Output the [X, Y] coordinate of the center of the cell containing the given text.  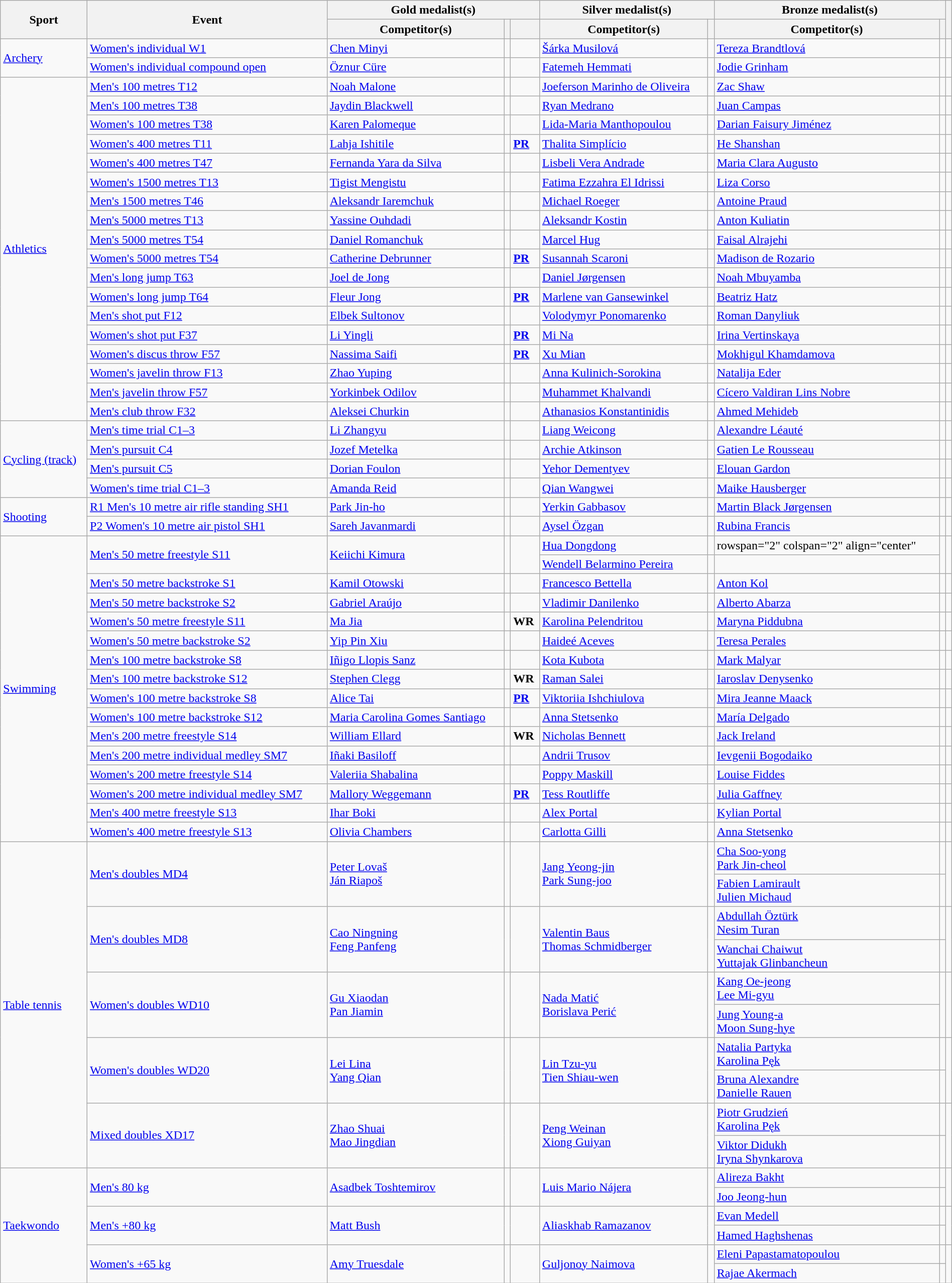
Mokhigul Khamdamova [826, 354]
Men's time trial C1–3 [207, 430]
Wanchai ChaiwutYuttajak Glinbancheun [826, 956]
Bronze medalist(s) [829, 10]
Mira Jeanne Maack [826, 698]
Lida-Maria Manthopoulou [624, 125]
Alberto Abarza [826, 603]
Men's club throw F32 [207, 411]
Archery [44, 58]
Aliaskhab Ramazanov [624, 1225]
Andrii Trusov [624, 755]
Peter LovašJán Riapoš [416, 874]
Marlene van Gansewinkel [624, 297]
Men's doubles MD8 [207, 940]
Anton Kuliatin [826, 220]
Raman Salei [624, 679]
Maike Hausberger [826, 488]
Ahmed Mehideb [826, 411]
Hamed Haghshenas [826, 1235]
Men's 200 metre individual medley SM7 [207, 755]
Rajae Akermach [826, 1273]
Thalita Simplício [624, 144]
Bruna AlexandreDanielle Rauen [826, 1087]
Alex Portal [624, 812]
P2 Women's 10 metre air pistol SH1 [207, 526]
Carlotta Gilli [624, 832]
Wendell Belarmino Pereira [624, 564]
Liza Corso [826, 182]
Men's 50 metre freestyle S11 [207, 554]
Fleur Jong [416, 297]
R1 Men's 10 metre air rifle standing SH1 [207, 507]
Tigist Mengistu [416, 182]
Nassima Saifi [416, 354]
Gatien Le Rousseau [826, 449]
Athanasios Konstantinidis [624, 411]
Table tennis [44, 1005]
Men's 1500 metres T46 [207, 201]
Mi Na [624, 335]
Darian Faisury Jiménez [826, 125]
Cha Soo-yongPark Jin-cheol [826, 858]
Men's 400 metre freestyle S13 [207, 812]
Aleksandr Kostin [624, 220]
Viktoriia Ishchiulova [624, 698]
Alice Tai [416, 698]
Men's 100 metres T38 [207, 105]
Irina Vertinskaya [826, 335]
Karolina Pelendritou [624, 622]
Jang Yeong-jinPark Sung-joo [624, 874]
Men's +80 kg [207, 1225]
Women's individual compound open [207, 67]
Women's javelin throw F13 [207, 373]
Martin Black Jørgensen [826, 507]
Alireza Bakht [826, 1178]
Kang Oe-jeongLee Mi-gyu [826, 988]
Šárka Musilová [624, 48]
Matt Bush [416, 1225]
Juan Campas [826, 105]
Keiichi Kimura [416, 554]
Olivia Chambers [416, 832]
Men's 100 metre backstroke S8 [207, 660]
Elbek Sultonov [416, 316]
Viktor DidukhIryna Shynkarova [826, 1152]
Women's 1500 metres T13 [207, 182]
Men's 50 metre backstroke S2 [207, 603]
Women's 100 metre backstroke S8 [207, 698]
Fatima Ezzahra El Idrissi [624, 182]
Women's 200 metre individual medley SM7 [207, 793]
Xu Mian [624, 354]
Men's 80 kg [207, 1187]
Julia Gaffney [826, 793]
Noah Malone [416, 86]
Women's discus throw F57 [207, 354]
Men's 50 metre backstroke S1 [207, 584]
Daniel Romanchuk [416, 240]
Mallory Weggemann [416, 793]
Women's long jump T64 [207, 297]
Women's 50 metre backstroke S2 [207, 641]
Fatemeh Hemmati [624, 67]
Women's 5000 metres T54 [207, 259]
Cao NingningFeng Panfeng [416, 940]
Kylian Portal [826, 812]
Women's 100 metre backstroke S12 [207, 717]
Iñigo Llopis Sanz [416, 660]
Anna Kulinich-Sorokina [624, 373]
Aysel Özgan [624, 526]
Aleksei Churkin [416, 411]
Antoine Praud [826, 201]
Luis Mario Nájera [624, 1187]
Swimming [44, 688]
Yorkinbek Odilov [416, 392]
Gold medalist(s) [433, 10]
Valentin BausThomas Schmidberger [624, 940]
Noah Mbuyamba [826, 278]
Madison de Rozario [826, 259]
Women's 50 metre freestyle S11 [207, 622]
Haideé Aceves [624, 641]
Men's 200 metre freestyle S14 [207, 736]
Lisbeli Vera Andrade [624, 163]
Alexandre Léauté [826, 430]
Anton Kol [826, 584]
Li Zhangyu [416, 430]
Li Yingli [416, 335]
Natalia PartykaKarolina Pęk [826, 1054]
Rubina Francis [826, 526]
Men's long jump T63 [207, 278]
Nicholas Bennett [624, 736]
Jaydin Blackwell [416, 105]
Stephen Clegg [416, 679]
Lei LinaYang Qian [416, 1070]
Athletics [44, 249]
Zac Shaw [826, 86]
Shooting [44, 516]
Yip Pin Xiu [416, 641]
Gu XiaodanPan Jiamin [416, 1005]
Tereza Brandtlová [826, 48]
Joel de Jong [416, 278]
Lin Tzu-yuTien Shiau-wen [624, 1070]
Abdullah ÖztürkNesim Turan [826, 923]
Yassine Ouhdadi [416, 220]
Yerkin Gabbasov [624, 507]
Iaroslav Denysenko [826, 679]
Men's pursuit C5 [207, 469]
Karen Palomeque [416, 125]
Peng WeinanXiong Guiyan [624, 1135]
Teresa Perales [826, 641]
Mark Malyar [826, 660]
Joo Jeong-hun [826, 1197]
Women's 100 metres T38 [207, 125]
Chen Minyi [416, 48]
Kamil Otowski [416, 584]
Zhao Yuping [416, 373]
Women's 400 metres T47 [207, 163]
Marcel Hug [624, 240]
Zhao ShuaiMao Jingdian [416, 1135]
Liang Weicong [624, 430]
Silver medalist(s) [627, 10]
Maria Carolina Gomes Santiago [416, 717]
Women's 400 metres T11 [207, 144]
Joeferson Marinho de Oliveira [624, 86]
Men's 5000 metres T54 [207, 240]
Jozef Metelka [416, 449]
Mixed doubles XD17 [207, 1135]
Men's shot put F12 [207, 316]
Maria Clara Augusto [826, 163]
Asadbek Toshtemirov [416, 1187]
Elouan Gardon [826, 469]
Francesco Bettella [624, 584]
Women's individual W1 [207, 48]
Gabriel Araújo [416, 603]
Poppy Maskill [624, 774]
Jodie Grinham [826, 67]
Ievgenii Bogodaiko [826, 755]
Dorian Foulon [416, 469]
Women's 400 metre freestyle S13 [207, 832]
Sport [44, 20]
Natalija Eder [826, 373]
Ryan Medrano [624, 105]
rowspan="2" colspan="2" align="center" [826, 545]
Cycling (track) [44, 459]
Men's pursuit C4 [207, 449]
Qian Wangwei [624, 488]
Eleni Papastamatopoulou [826, 1254]
Ma Jia [416, 622]
Women's time trial C1–3 [207, 488]
Jung Young-aMoon Sung-hye [826, 1021]
Park Jin-ho [416, 507]
Men's doubles MD4 [207, 874]
Beatriz Hatz [826, 297]
Hua Dongdong [624, 545]
Yehor Dementyev [624, 469]
Muhammet Khalvandi [624, 392]
Jack Ireland [826, 736]
Valeriia Shabalina [416, 774]
Men's javelin throw F57 [207, 392]
He Shanshan [826, 144]
Men's 100 metre backstroke S12 [207, 679]
Roman Danyliuk [826, 316]
Catherine Debrunner [416, 259]
Amy Truesdale [416, 1263]
Women's doubles WD10 [207, 1005]
Vladimir Danilenko [624, 603]
Volodymyr Ponomarenko [624, 316]
Men's 5000 metres T13 [207, 220]
Fabien LamiraultJulien Michaud [826, 891]
Lahja Ishitile [416, 144]
Öznur Cüre [416, 67]
William Ellard [416, 736]
Piotr GrudzieńKarolina Pęk [826, 1119]
Louise Fiddes [826, 774]
Iñaki Basiloff [416, 755]
Maryna Piddubna [826, 622]
Kota Kubota [624, 660]
Fernanda Yara da Silva [416, 163]
Women's +65 kg [207, 1263]
Daniel Jørgensen [624, 278]
Women's shot put F37 [207, 335]
Tess Routliffe [624, 793]
Cícero Valdiran Lins Nobre [826, 392]
Michael Roeger [624, 201]
Aleksandr Iaremchuk [416, 201]
Event [207, 20]
Men's 100 metres T12 [207, 86]
Women's doubles WD20 [207, 1070]
Faisal Alrajehi [826, 240]
Susannah Scaroni [624, 259]
Amanda Reid [416, 488]
Ihar Boki [416, 812]
Taekwondo [44, 1225]
Sareh Javanmardi [416, 526]
Guljonoy Naimova [624, 1263]
Evan Medell [826, 1216]
María Delgado [826, 717]
Women's 200 metre freestyle S14 [207, 774]
Nada MatićBorislava Perić [624, 1005]
Archie Atkinson [624, 449]
